For the text-containing cell, return its midpoint in [x, y] coordinate format. 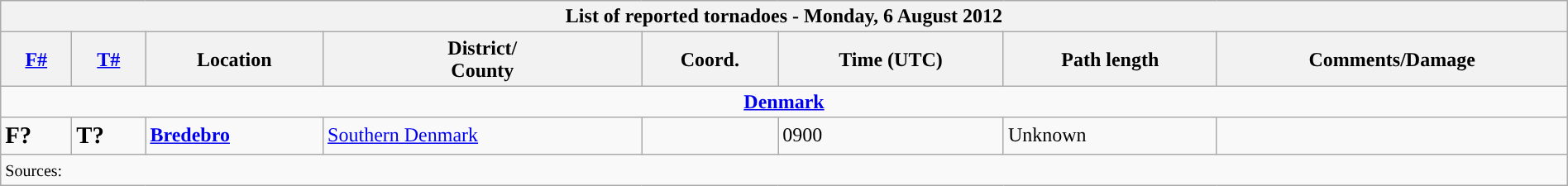
Unknown [1110, 136]
Southern Denmark [483, 136]
0900 [892, 136]
District/County [483, 60]
T# [109, 60]
List of reported tornadoes - Monday, 6 August 2012 [784, 17]
Sources: [784, 169]
Path length [1110, 60]
Time (UTC) [892, 60]
Coord. [710, 60]
F# [36, 60]
Location [235, 60]
F? [36, 136]
Bredebro [235, 136]
Comments/Damage [1392, 60]
Denmark [784, 102]
T? [109, 136]
